Extract the (x, y) coordinate from the center of the cell holding the provided text.  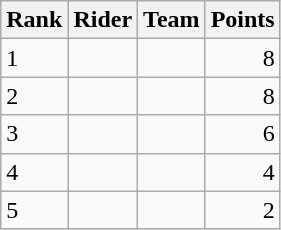
3 (34, 134)
Rank (34, 20)
Points (242, 20)
1 (34, 58)
Team (172, 20)
Rider (103, 20)
6 (242, 134)
5 (34, 210)
